From the cell containing the given text, extract its center point as (X, Y) coordinate. 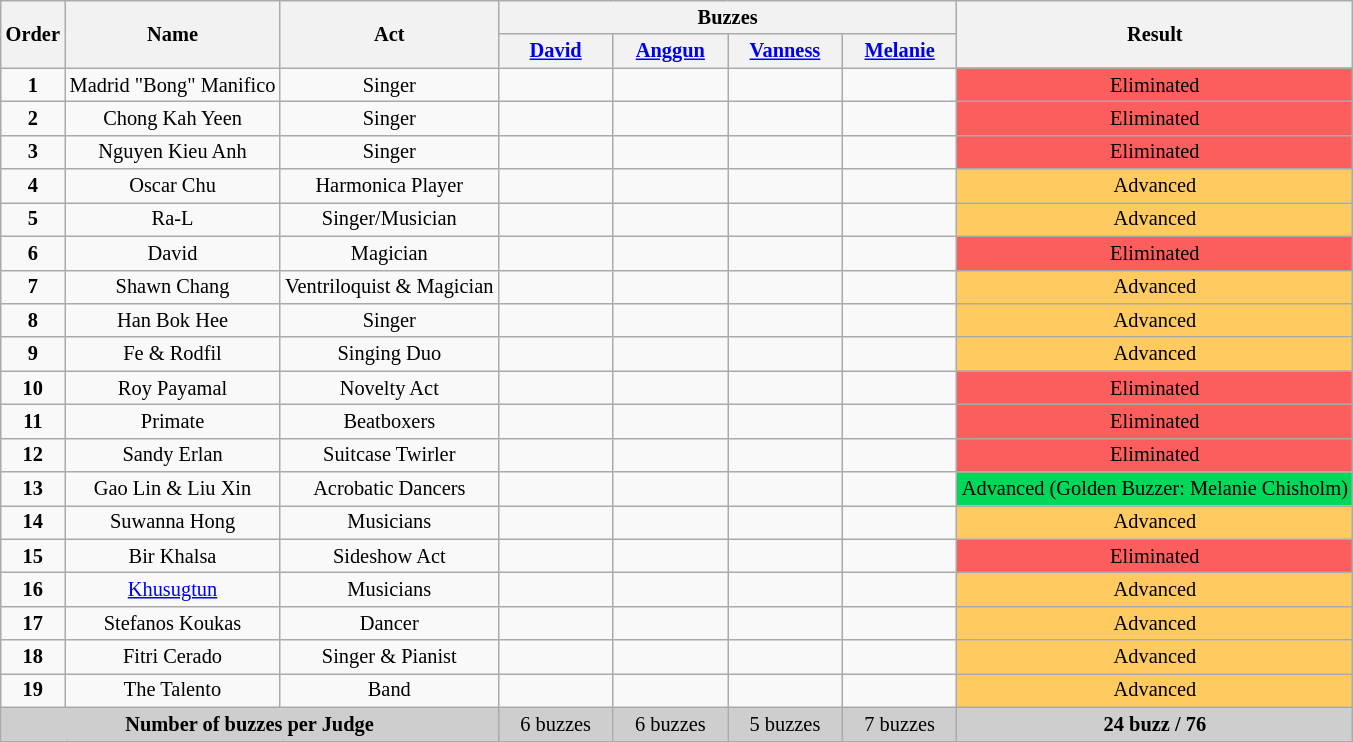
16 (33, 589)
Ra-L (172, 219)
7 buzzes (900, 724)
Sandy Erlan (172, 455)
Primate (172, 421)
Bir Khalsa (172, 556)
Name (172, 34)
17 (33, 623)
Chong Kah Yeen (172, 118)
7 (33, 287)
Acrobatic Dancers (389, 489)
1 (33, 85)
24 buzz / 76 (1155, 724)
4 (33, 186)
Advanced (Golden Buzzer: Melanie Chisholm) (1155, 489)
Suitcase Twirler (389, 455)
The Talento (172, 690)
14 (33, 522)
Result (1155, 34)
Suwanna Hong (172, 522)
15 (33, 556)
Band (389, 690)
Sideshow Act (389, 556)
Gao Lin & Liu Xin (172, 489)
Han Bok Hee (172, 320)
Vanness (786, 51)
18 (33, 657)
Singer/Musician (389, 219)
Stefanos Koukas (172, 623)
Singer & Pianist (389, 657)
3 (33, 152)
11 (33, 421)
Order (33, 34)
Magician (389, 253)
6 (33, 253)
Ventriloquist & Magician (389, 287)
8 (33, 320)
Beatboxers (389, 421)
10 (33, 388)
5 buzzes (786, 724)
Harmonica Player (389, 186)
Fitri Cerado (172, 657)
5 (33, 219)
Number of buzzes per Judge (250, 724)
Shawn Chang (172, 287)
Melanie (900, 51)
Act (389, 34)
Madrid "Bong" Manifico (172, 85)
Buzzes (728, 17)
Novelty Act (389, 388)
9 (33, 354)
12 (33, 455)
Khusugtun (172, 589)
Roy Payamal (172, 388)
Oscar Chu (172, 186)
Nguyen Kieu Anh (172, 152)
Dancer (389, 623)
19 (33, 690)
2 (33, 118)
Anggun (670, 51)
Singing Duo (389, 354)
Fe & Rodfil (172, 354)
13 (33, 489)
